Identify which cell holds the provided text, then report its [X, Y] central coordinate. 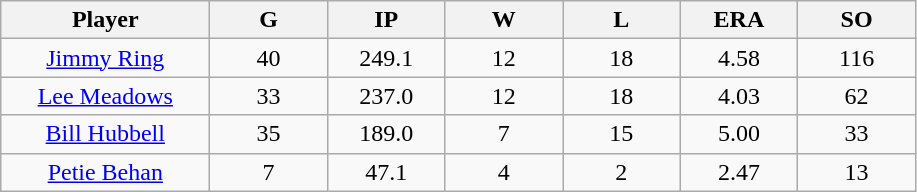
189.0 [386, 134]
116 [857, 58]
13 [857, 172]
2.47 [739, 172]
W [504, 20]
5.00 [739, 134]
Bill Hubbell [106, 134]
35 [269, 134]
Jimmy Ring [106, 58]
ERA [739, 20]
Lee Meadows [106, 96]
2 [622, 172]
62 [857, 96]
G [269, 20]
IP [386, 20]
Player [106, 20]
SO [857, 20]
4 [504, 172]
4.58 [739, 58]
Petie Behan [106, 172]
47.1 [386, 172]
L [622, 20]
249.1 [386, 58]
237.0 [386, 96]
15 [622, 134]
40 [269, 58]
4.03 [739, 96]
